Output the [x, y] coordinate of the center of the cell containing the given text.  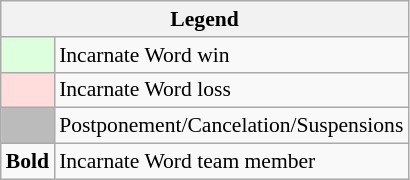
Incarnate Word win [231, 55]
Incarnate Word loss [231, 90]
Postponement/Cancelation/Suspensions [231, 126]
Incarnate Word team member [231, 162]
Bold [28, 162]
Legend [205, 19]
